Provide the [x, y] coordinate of the cell's center where the given text is located.  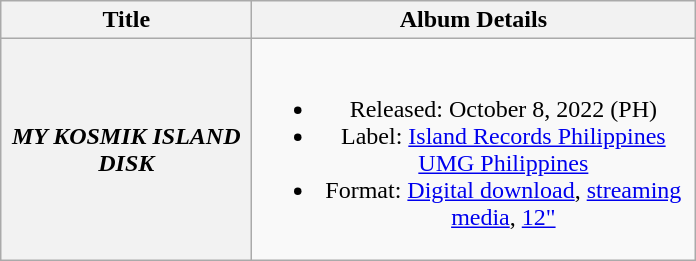
Released: October 8, 2022 (PH)Label: Island Records PhilippinesUMG PhilippinesFormat: Digital download, streaming media, 12" [474, 150]
Title [126, 20]
MY KOSMIK ISLAND DISK [126, 150]
Album Details [474, 20]
